From the cell containing the given text, extract its center point as [X, Y] coordinate. 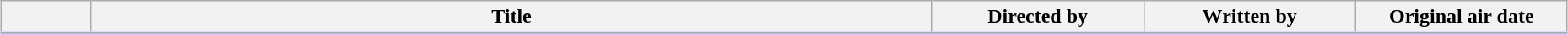
Original air date [1462, 17]
Title [511, 17]
Directed by [1038, 17]
Written by [1249, 17]
